Return (X, Y) of the center of cell containing provided text 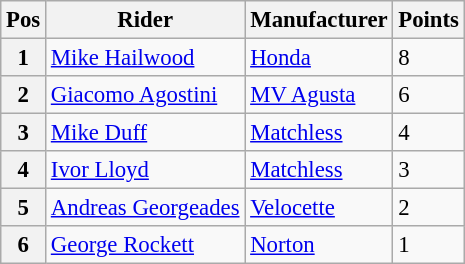
Manufacturer (319, 20)
Pos (24, 20)
Mike Duff (146, 133)
Velocette (319, 208)
Mike Hailwood (146, 58)
Norton (319, 245)
George Rockett (146, 245)
5 (24, 208)
Giacomo Agostini (146, 95)
Honda (319, 58)
Points (428, 20)
8 (428, 58)
Rider (146, 20)
Andreas Georgeades (146, 208)
MV Agusta (319, 95)
Ivor Lloyd (146, 170)
